Pinpoint the cell where the given text exists, returning its (X, Y) midpoint coordinate. 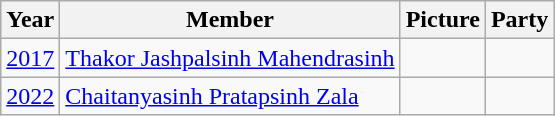
Picture (442, 20)
2022 (30, 96)
2017 (30, 58)
Member (230, 20)
Party (519, 20)
Chaitanyasinh Pratapsinh Zala (230, 96)
Thakor Jashpalsinh Mahendrasinh (230, 58)
Year (30, 20)
